Determine the [X, Y] coordinate at the center of the cell enclosing the given text.  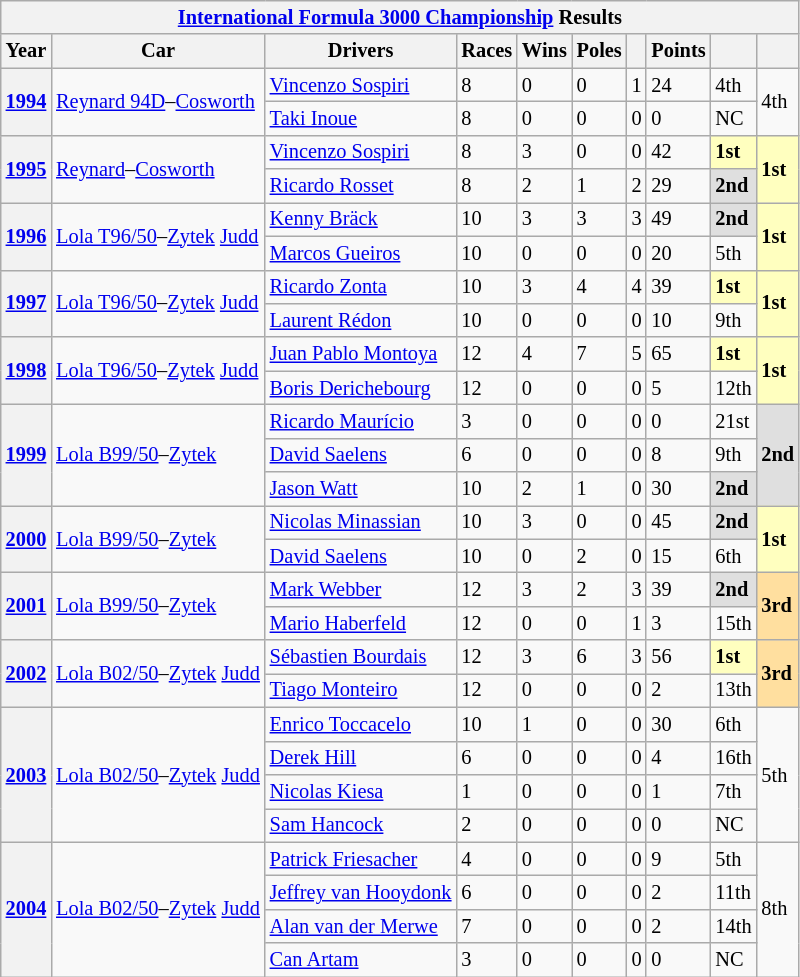
1994 [26, 102]
Car [158, 51]
1998 [26, 370]
11th [734, 892]
2004 [26, 910]
Tiago Monteiro [361, 690]
Laurent Rédon [361, 320]
Wins [544, 51]
Kenny Bräck [361, 219]
12th [734, 388]
Points [678, 51]
14th [734, 926]
Races [486, 51]
Patrick Friesacher [361, 859]
Enrico Toccacelo [361, 724]
1995 [26, 168]
13th [734, 690]
8th [778, 910]
56 [678, 657]
15th [734, 623]
Mario Haberfeld [361, 623]
International Formula 3000 Championship Results [400, 17]
16th [734, 758]
2002 [26, 674]
1997 [26, 304]
Poles [600, 51]
Mark Webber [361, 589]
1999 [26, 454]
Taki Inoue [361, 118]
42 [678, 152]
Derek Hill [361, 758]
21st [734, 421]
2003 [26, 774]
Jeffrey van Hooydonk [361, 892]
Year [26, 51]
Jason Watt [361, 489]
45 [678, 522]
15 [678, 556]
7th [734, 791]
Marcos Gueiros [361, 253]
Juan Pablo Montoya [361, 354]
Ricardo Rosset [361, 186]
29 [678, 186]
Sébastien Bourdais [361, 657]
Reynard–Cosworth [158, 168]
Alan van der Merwe [361, 926]
Nicolas Kiesa [361, 791]
2001 [26, 606]
20 [678, 253]
Boris Derichebourg [361, 388]
Reynard 94D–Cosworth [158, 102]
49 [678, 219]
9 [678, 859]
Sam Hancock [361, 825]
65 [678, 354]
24 [678, 85]
2000 [26, 538]
Nicolas Minassian [361, 522]
Can Artam [361, 960]
Ricardo Maurício [361, 421]
1996 [26, 236]
Ricardo Zonta [361, 287]
Drivers [361, 51]
